Return [x, y] of the center of cell containing provided text 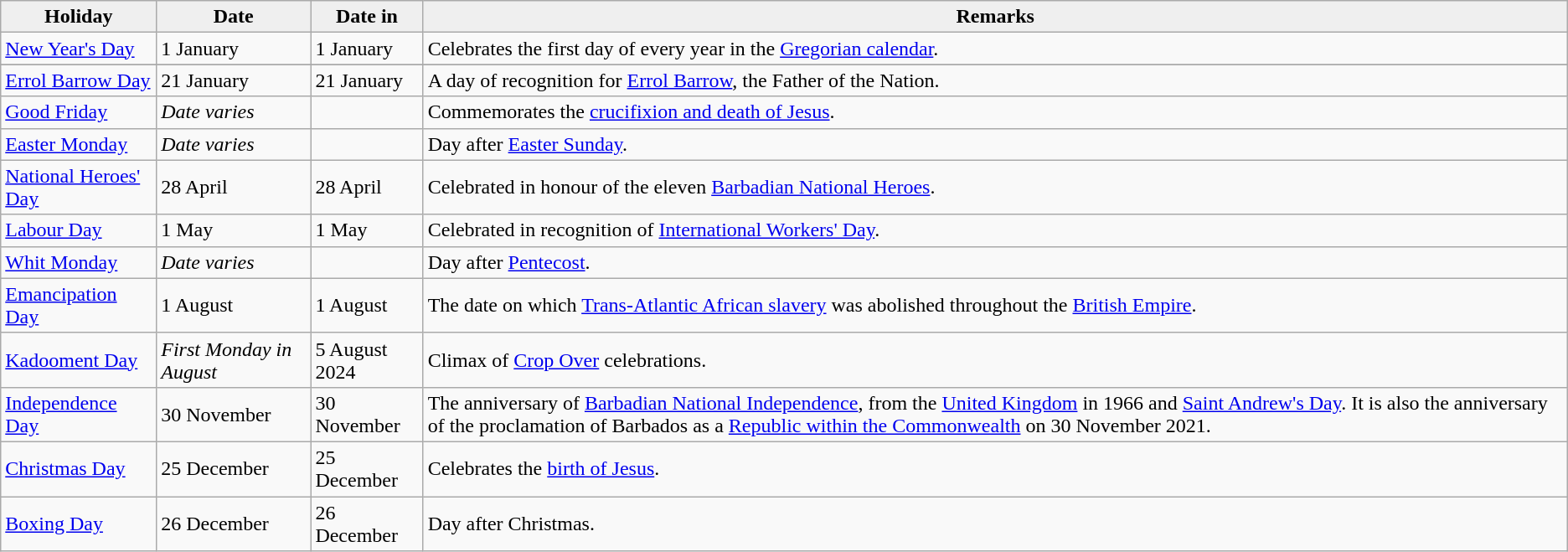
Celebrates the first day of every year in the Gregorian calendar. [995, 49]
Date in [367, 17]
Christmas Day [79, 469]
The date on which Trans-Atlantic African slavery was abolished throughout the British Empire. [995, 305]
Date [234, 17]
Celebrates the birth of Jesus. [995, 469]
Remarks [995, 17]
Celebrated in honour of the eleven Barbadian National Heroes. [995, 188]
Easter Monday [79, 144]
Errol Barrow Day [79, 80]
Commemorates the crucifixion and death of Jesus. [995, 112]
Good Friday [79, 112]
Boxing Day [79, 523]
5 August 2024 [367, 360]
A day of recognition for Errol Barrow, the Father of the Nation. [995, 80]
Independence Day [79, 414]
Whit Monday [79, 262]
Celebrated in recognition of International Workers' Day. [995, 230]
First Monday in August [234, 360]
Day after Christmas. [995, 523]
Labour Day [79, 230]
Climax of Crop Over celebrations. [995, 360]
Kadooment Day [79, 360]
Day after Pentecost. [995, 262]
National Heroes' Day [79, 188]
New Year's Day [79, 49]
Emancipation Day [79, 305]
Holiday [79, 17]
Day after Easter Sunday. [995, 144]
